For the text-containing cell, return its midpoint in [X, Y] coordinate format. 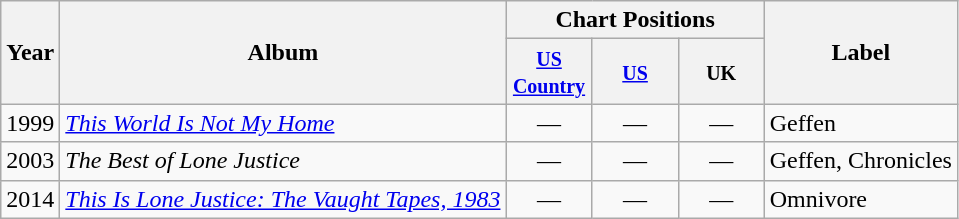
Album [283, 52]
UK [721, 72]
1999 [30, 123]
This Is Lone Justice: The Vaught Tapes, 1983 [283, 199]
2014 [30, 199]
Omnivore [860, 199]
This World Is Not My Home [283, 123]
US [635, 72]
2003 [30, 161]
Geffen, Chronicles [860, 161]
Geffen [860, 123]
US Country [549, 72]
Chart Positions [635, 20]
Year [30, 52]
The Best of Lone Justice [283, 161]
Label [860, 52]
